Find where the given text appears and provide that cell's center as (X, Y) coordinate. 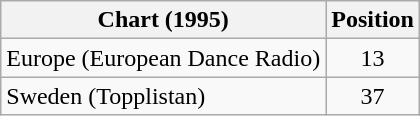
Chart (1995) (164, 20)
Position (373, 20)
13 (373, 58)
37 (373, 96)
Europe (European Dance Radio) (164, 58)
Sweden (Topplistan) (164, 96)
